Output the [X, Y] coordinate of the center of the cell containing the given text.  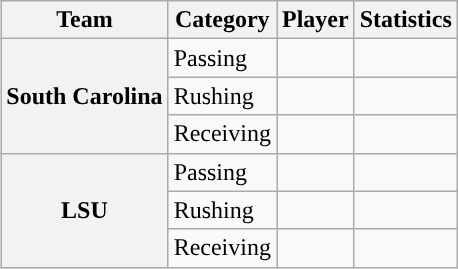
Player [315, 20]
Team [84, 20]
South Carolina [84, 96]
Category [222, 20]
Statistics [406, 20]
LSU [84, 210]
